From the cell containing the given text, extract its center point as [x, y] coordinate. 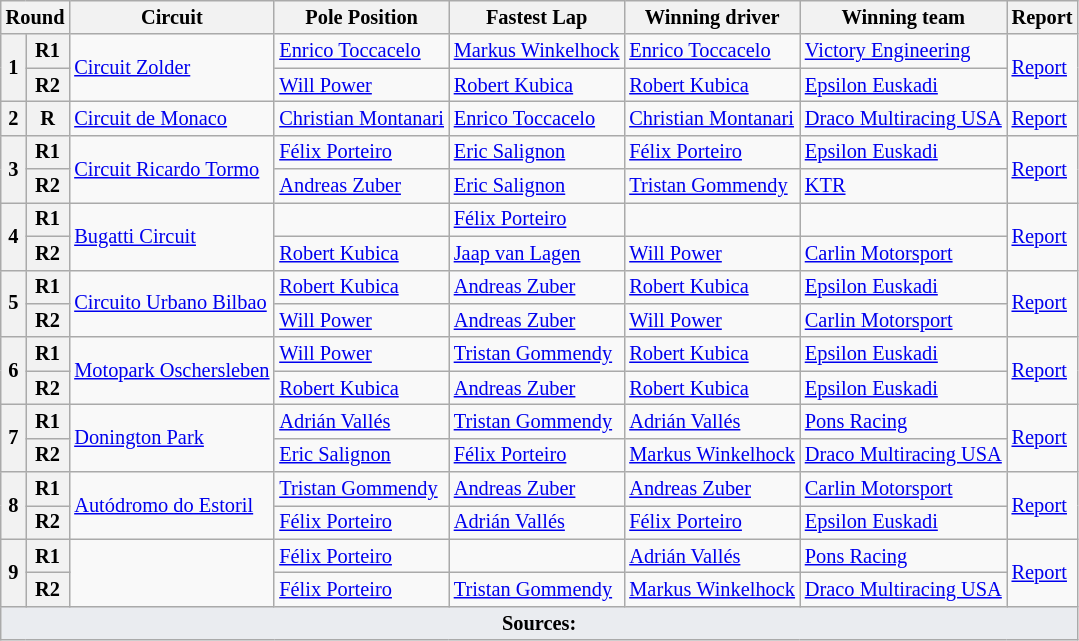
Circuit de Monaco [172, 118]
Bugatti Circuit [172, 236]
Circuit Ricardo Tormo [172, 168]
5 [14, 304]
9 [14, 572]
Winning driver [712, 17]
4 [14, 236]
R [48, 118]
Pole Position [361, 17]
3 [14, 168]
1 [14, 68]
Fastest Lap [537, 17]
Winning team [904, 17]
6 [14, 370]
Victory Engineering [904, 51]
Autódromo do Estoril [172, 506]
2 [14, 118]
7 [14, 438]
KTR [904, 186]
Donington Park [172, 438]
Sources: [540, 623]
Circuit [172, 17]
Jaap van Lagen [537, 253]
Round [36, 17]
Circuit Zolder [172, 68]
Motopark Oschersleben [172, 370]
8 [14, 506]
Circuito Urbano Bilbao [172, 304]
